Identify which cell holds the provided text, then report its (x, y) central coordinate. 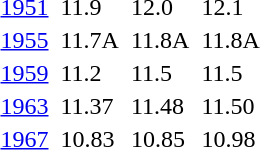
11.37 (90, 106)
11.2 (90, 73)
11.8A (160, 40)
11.5 (160, 73)
11.48 (160, 106)
11.7A (90, 40)
